Return the [x, y] coordinate for the center point of the cell that contains the specified text.  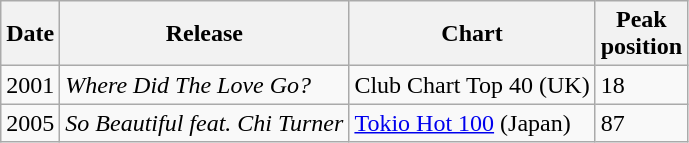
2005 [30, 123]
Club Chart Top 40 (UK) [472, 85]
Release [204, 34]
2001 [30, 85]
Peakposition [641, 34]
18 [641, 85]
So Beautiful feat. Chi Turner [204, 123]
Chart [472, 34]
87 [641, 123]
Date [30, 34]
Tokio Hot 100 (Japan) [472, 123]
Where Did The Love Go? [204, 85]
